Return the (x, y) coordinate for the center point of the cell that contains the specified text.  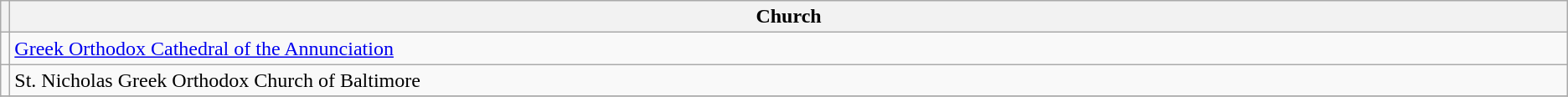
Church (789, 17)
Greek Orthodox Cathedral of the Annunciation (789, 48)
St. Nicholas Greek Orthodox Church of Baltimore (789, 80)
